Return [X, Y] of the center of cell containing provided text 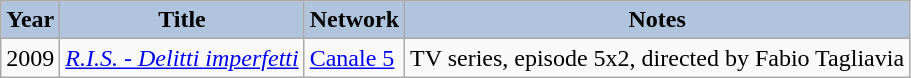
Canale 5 [354, 58]
TV series, episode 5x2, directed by Fabio Tagliavia [658, 58]
2009 [30, 58]
Network [354, 20]
Title [182, 20]
Notes [658, 20]
R.I.S. - Delitti imperfetti [182, 58]
Year [30, 20]
